Output the (X, Y) coordinate of the center of the cell containing the given text.  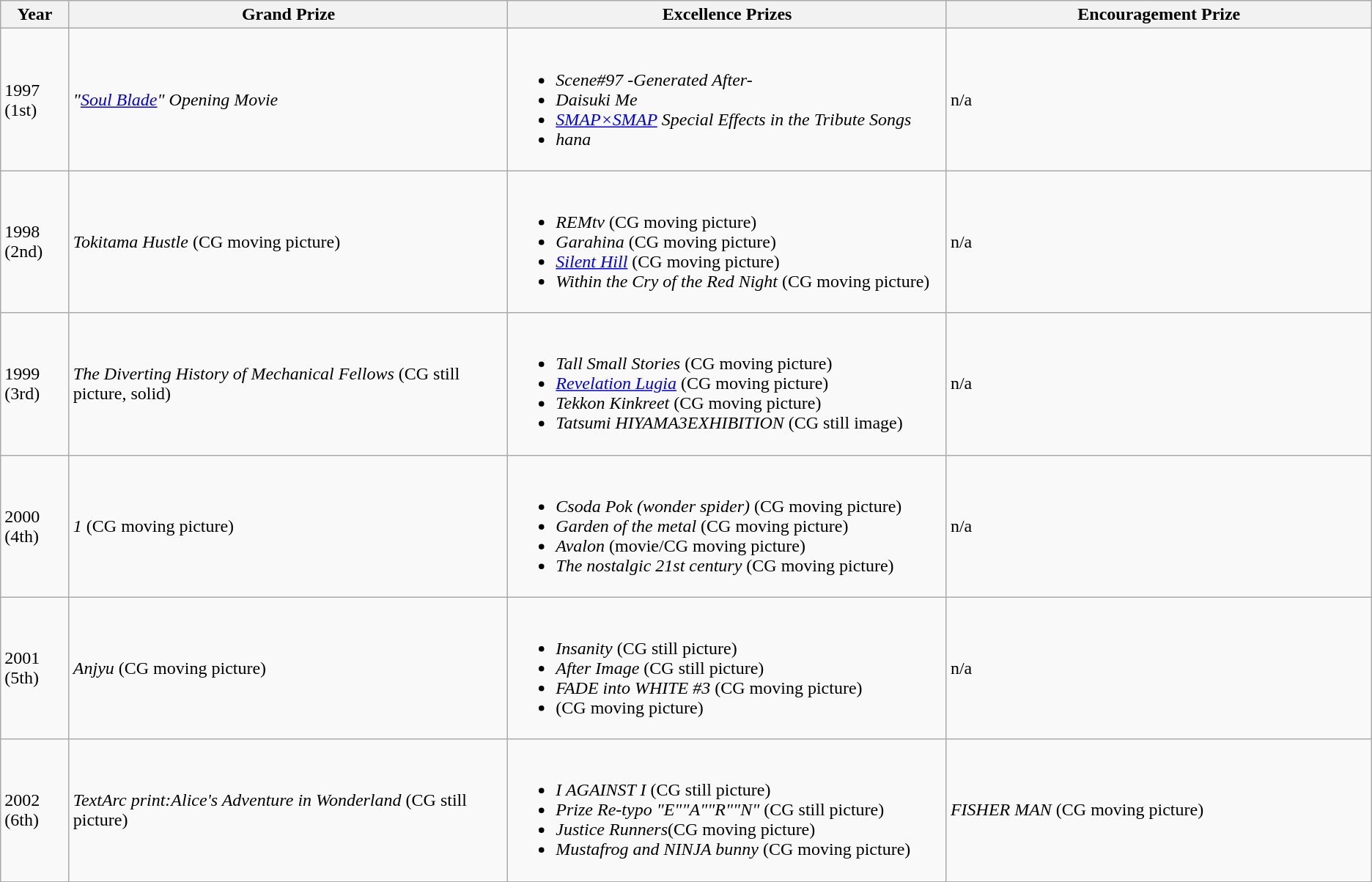
Insanity (CG still picture)After Image (CG still picture)FADE into WHITE #3 (CG moving picture) (CG moving picture) (727, 668)
"Soul Blade" Opening Movie (289, 100)
FISHER MAN (CG moving picture) (1159, 810)
Anjyu (CG moving picture) (289, 668)
2000 (4th) (35, 526)
The Diverting History of Mechanical Fellows (CG still picture, solid) (289, 384)
1998 (2nd) (35, 242)
REMtv (CG moving picture)Garahina (CG moving picture)Silent Hill (CG moving picture)Within the Cry of the Red Night (CG moving picture) (727, 242)
Grand Prize (289, 15)
1999 (3rd) (35, 384)
Encouragement Prize (1159, 15)
Excellence Prizes (727, 15)
Year (35, 15)
2001 (5th) (35, 668)
1997 (1st) (35, 100)
Scene#97 -Generated After-Daisuki MeSMAP×SMAP Special Effects in the Tribute Songshana (727, 100)
TextArc print:Alice's Adventure in Wonderland (CG still picture) (289, 810)
2002 (6th) (35, 810)
1 (CG moving picture) (289, 526)
Tokitama Hustle (CG moving picture) (289, 242)
